Provide the [x, y] coordinate of the cell's center where the given text is located.  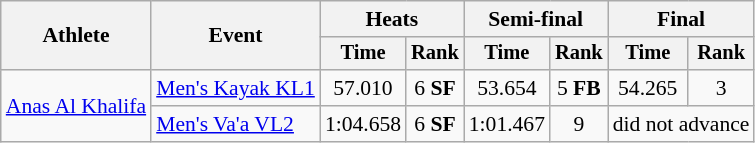
Athlete [76, 36]
Anas Al Khalifa [76, 106]
53.654 [507, 88]
Men's Kayak KL1 [236, 88]
9 [579, 124]
3 [722, 88]
Final [682, 19]
Men's Va'a VL2 [236, 124]
5 FB [579, 88]
Event [236, 36]
1:01.467 [507, 124]
1:04.658 [363, 124]
Semi-final [536, 19]
did not advance [682, 124]
Heats [392, 19]
57.010 [363, 88]
54.265 [648, 88]
